Return the (x, y) coordinate for the center point of the cell that contains the specified text.  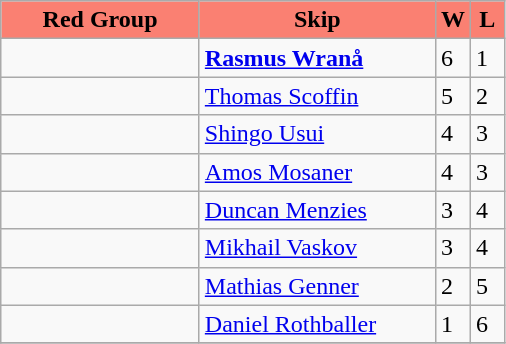
Mathias Genner (317, 286)
Duncan Menzies (317, 210)
Shingo Usui (317, 134)
Skip (317, 20)
W (452, 20)
Amos Mosaner (317, 172)
Mikhail Vaskov (317, 248)
Daniel Rothballer (317, 324)
Red Group (100, 20)
Thomas Scoffin (317, 96)
L (487, 20)
Rasmus Wranå (317, 58)
